Scan for the cell matching the given text and deliver its [X, Y] coordinate at center. 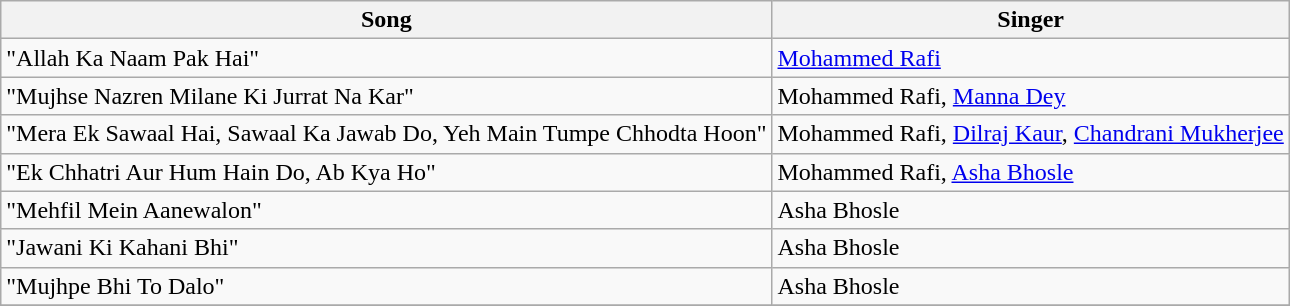
Song [386, 20]
"Mera Ek Sawaal Hai, Sawaal Ka Jawab Do, Yeh Main Tumpe Chhodta Hoon" [386, 134]
Mohammed Rafi, Asha Bhosle [1030, 172]
"Mujhse Nazren Milane Ki Jurrat Na Kar" [386, 96]
"Allah Ka Naam Pak Hai" [386, 58]
"Ek Chhatri Aur Hum Hain Do, Ab Kya Ho" [386, 172]
"Mehfil Mein Aanewalon" [386, 210]
Mohammed Rafi, Manna Dey [1030, 96]
Mohammed Rafi [1030, 58]
Mohammed Rafi, Dilraj Kaur, Chandrani Mukherjee [1030, 134]
Singer [1030, 20]
"Mujhpe Bhi To Dalo" [386, 286]
"Jawani Ki Kahani Bhi" [386, 248]
